Scan for the cell matching the given text and deliver its [x, y] coordinate at center. 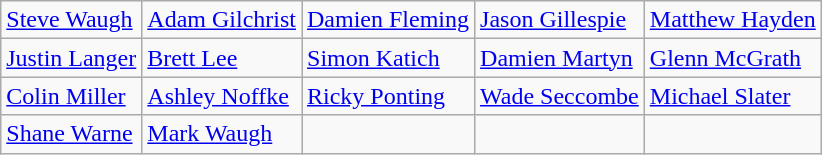
Glenn McGrath [732, 58]
Simon Katich [388, 58]
Colin Miller [72, 96]
Damien Martyn [560, 58]
Jason Gillespie [560, 20]
Wade Seccombe [560, 96]
Mark Waugh [222, 134]
Steve Waugh [72, 20]
Brett Lee [222, 58]
Ricky Ponting [388, 96]
Ashley Noffke [222, 96]
Michael Slater [732, 96]
Adam Gilchrist [222, 20]
Justin Langer [72, 58]
Shane Warne [72, 134]
Matthew Hayden [732, 20]
Damien Fleming [388, 20]
